Provide the [x, y] coordinate of the cell's center where the given text is located.  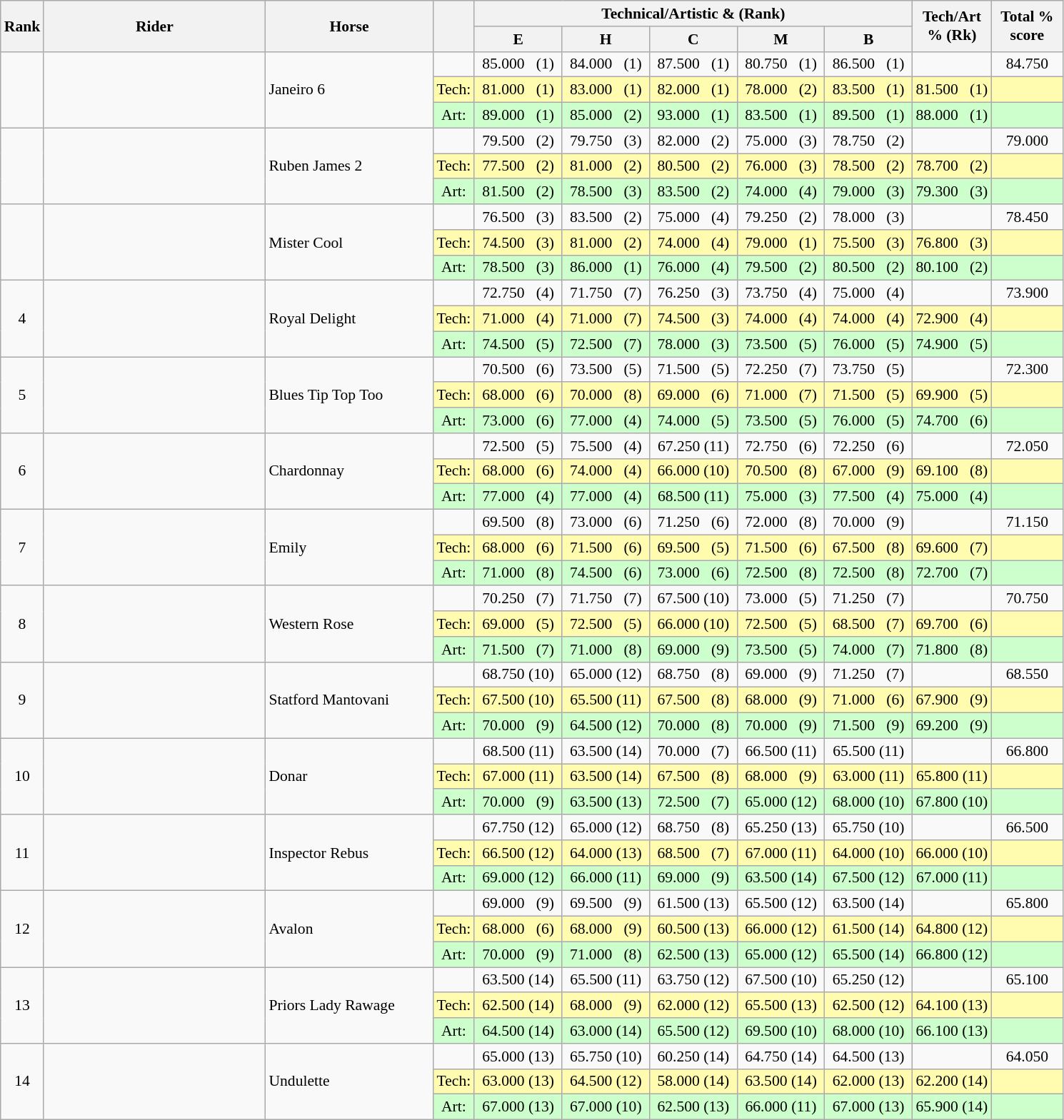
72.250 (7) [781, 370]
89.000 (1) [518, 116]
73.000 (5) [781, 599]
10 [23, 777]
93.000 (1) [694, 116]
Emily [348, 548]
73.900 [1027, 293]
72.250 (6) [868, 446]
Technical/Artistic & (Rank) [693, 14]
70.500 (8) [781, 471]
72.750 (4) [518, 293]
9 [23, 700]
4 [23, 318]
69.200 (9) [951, 726]
63.000 (11) [868, 777]
79.000 [1027, 141]
Rank [23, 26]
65.250 (12) [868, 980]
74.000 (7) [868, 650]
88.000 (1) [951, 116]
69.000 (5) [518, 624]
69.700 (6) [951, 624]
68.750 (10) [518, 675]
85.000 (1) [518, 64]
79.300 (3) [951, 192]
Inspector Rebus [348, 852]
82.000 (1) [694, 90]
69.600 (7) [951, 548]
71.000 (6) [868, 700]
76.000 (4) [694, 268]
Janeiro 6 [348, 90]
86.500 (1) [868, 64]
78.000 (2) [781, 90]
64.000 (13) [606, 853]
89.500 (1) [868, 116]
61.500 (13) [694, 904]
79.000 (1) [781, 243]
66.500 [1027, 827]
73.750 (4) [781, 293]
66.800 [1027, 751]
62.000 (13) [868, 1081]
72.750 (6) [781, 446]
E [518, 39]
65.800 [1027, 904]
69.500 (9) [606, 904]
71.500 (7) [518, 650]
63.750 (12) [694, 980]
Rider [154, 26]
62.200 (14) [951, 1081]
72.700 (7) [951, 573]
65.000 (13) [518, 1056]
71.500 (9) [868, 726]
65.100 [1027, 980]
66.100 (13) [951, 1031]
80.100 (2) [951, 268]
69.900 (5) [951, 395]
69.500 (5) [694, 548]
74.700 (6) [951, 420]
87.500 (1) [694, 64]
67.900 (9) [951, 700]
Undulette [348, 1082]
61.500 (14) [868, 929]
C [694, 39]
75.500 (4) [606, 446]
81.500 (2) [518, 192]
Ruben James 2 [348, 166]
67.000 (9) [868, 471]
76.500 (3) [518, 217]
84.750 [1027, 64]
76.250 (3) [694, 293]
65.500 (14) [868, 954]
64.500 (13) [868, 1056]
83.000 (1) [606, 90]
63.000 (14) [606, 1031]
63.000 (13) [518, 1081]
Mister Cool [348, 243]
65.500 (13) [781, 1006]
69.000 (12) [518, 878]
67.500 (12) [868, 878]
70.750 [1027, 599]
66.000 (12) [781, 929]
Donar [348, 777]
65.800 (11) [951, 777]
62.000 (12) [694, 1006]
66.800 (12) [951, 954]
74.500 (6) [606, 573]
Priors Lady Rawage [348, 1005]
69.100 (8) [951, 471]
78.450 [1027, 217]
Horse [348, 26]
60.250 (14) [694, 1056]
71.250 (6) [694, 523]
5 [23, 395]
H [606, 39]
65.250 (13) [781, 827]
71.800 (8) [951, 650]
72.000 (8) [781, 523]
Avalon [348, 929]
69.500 (10) [781, 1031]
64.500 (14) [518, 1031]
78.700 (2) [951, 166]
76.800 (3) [951, 243]
67.800 (10) [951, 802]
11 [23, 852]
75.500 (3) [868, 243]
12 [23, 929]
73.750 (5) [868, 370]
71.000 (4) [518, 319]
70.000 (7) [694, 751]
74.900 (5) [951, 344]
58.000 (14) [694, 1081]
71.150 [1027, 523]
82.000 (2) [694, 141]
69.500 (8) [518, 523]
65.900 (14) [951, 1107]
64.800 (12) [951, 929]
64.750 (14) [781, 1056]
70.250 (7) [518, 599]
69.000 (6) [694, 395]
62.500 (12) [868, 1006]
60.500 (13) [694, 929]
Blues Tip Top Too [348, 395]
74.500 (5) [518, 344]
B [868, 39]
Royal Delight [348, 318]
62.500 (14) [518, 1006]
Tech/Art% (Rk) [951, 26]
77.500 (4) [868, 497]
67.250 (11) [694, 446]
7 [23, 548]
64.050 [1027, 1056]
67.750 (12) [518, 827]
72.300 [1027, 370]
86.000 (1) [606, 268]
79.250 (2) [781, 217]
74.000 (5) [694, 420]
85.000 (2) [606, 116]
68.550 [1027, 675]
Statford Mantovani [348, 700]
Total % score [1027, 26]
6 [23, 471]
8 [23, 624]
76.000 (3) [781, 166]
77.500 (2) [518, 166]
72.900 (4) [951, 319]
78.750 (2) [868, 141]
79.000 (3) [868, 192]
13 [23, 1005]
Chardonnay [348, 471]
72.050 [1027, 446]
79.750 (3) [606, 141]
80.750 (1) [781, 64]
66.500 (11) [781, 751]
78.500 (2) [868, 166]
63.500 (13) [606, 802]
70.500 (6) [518, 370]
M [781, 39]
Western Rose [348, 624]
81.000 (1) [518, 90]
66.500 (12) [518, 853]
81.500 (1) [951, 90]
67.000 (10) [606, 1107]
64.100 (13) [951, 1006]
64.000 (10) [868, 853]
84.000 (1) [606, 64]
14 [23, 1082]
